Identify which cell holds the provided text, then report its [x, y] central coordinate. 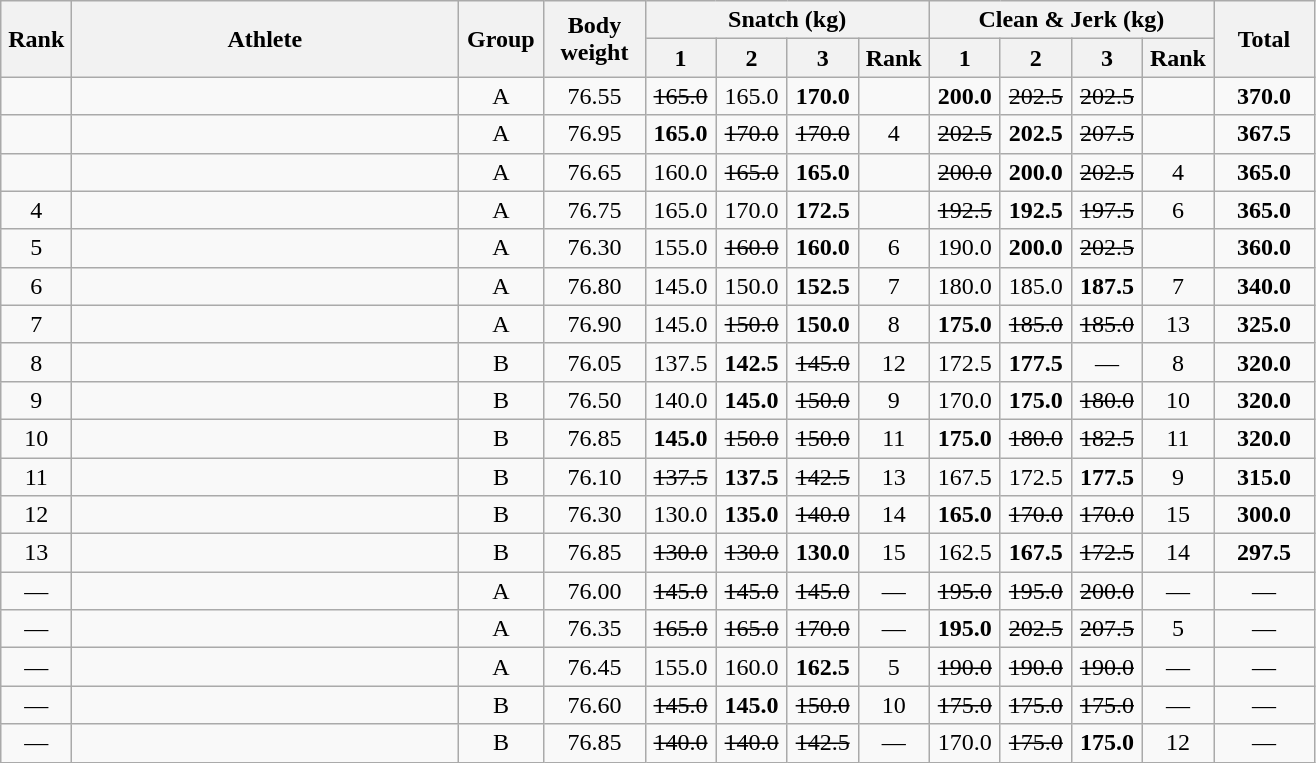
300.0 [1264, 515]
360.0 [1264, 248]
76.95 [594, 134]
Body weight [594, 39]
Group [501, 39]
76.80 [594, 286]
76.05 [594, 362]
152.5 [822, 286]
Athlete [265, 39]
76.10 [594, 477]
76.00 [594, 591]
Snatch (kg) [787, 20]
325.0 [1264, 324]
367.5 [1264, 134]
76.50 [594, 400]
Clean & Jerk (kg) [1071, 20]
76.65 [594, 172]
76.35 [594, 629]
76.90 [594, 324]
Total [1264, 39]
135.0 [752, 515]
197.5 [1106, 210]
315.0 [1264, 477]
76.45 [594, 667]
297.5 [1264, 553]
76.60 [594, 705]
187.5 [1106, 286]
370.0 [1264, 96]
340.0 [1264, 286]
76.55 [594, 96]
76.75 [594, 210]
182.5 [1106, 438]
